Output the [x, y] coordinate of the center of the cell containing the given text.  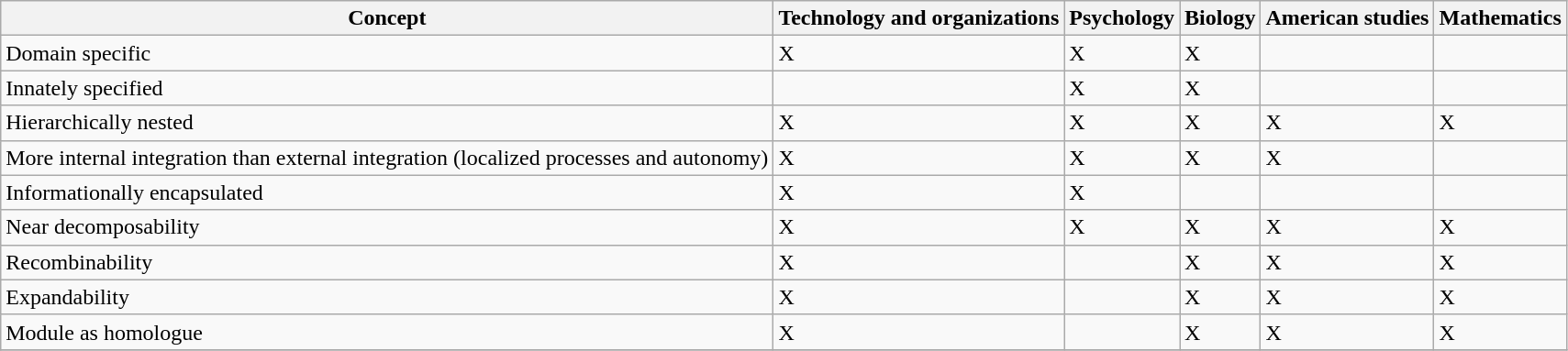
Biology [1220, 18]
Informationally encapsulated [387, 192]
Domain specific [387, 53]
More internal integration than external integration (localized processes and autonomy) [387, 158]
Near decomposability [387, 227]
Module as homologue [387, 332]
Technology and organizations [919, 18]
Psychology [1122, 18]
Recombinability [387, 262]
Expandability [387, 297]
Mathematics [1500, 18]
Concept [387, 18]
American studies [1347, 18]
Innately specified [387, 88]
Hierarchically nested [387, 123]
